Pinpoint the cell where the given text exists, returning its [x, y] midpoint coordinate. 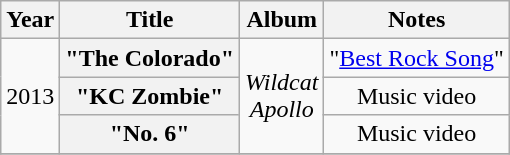
Year [30, 20]
2013 [30, 96]
"The Colorado" [150, 58]
Title [150, 20]
WildcatApollo [282, 96]
Notes [416, 20]
"Best Rock Song" [416, 58]
"KC Zombie" [150, 96]
"No. 6" [150, 134]
Album [282, 20]
